Return (x, y) of the center of cell containing provided text 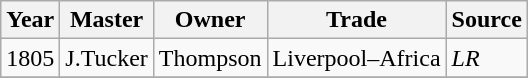
LR (486, 58)
1805 (30, 58)
Source (486, 20)
J.Tucker (107, 58)
Owner (210, 20)
Liverpool–Africa (356, 58)
Year (30, 20)
Master (107, 20)
Trade (356, 20)
Thompson (210, 58)
